Determine the [x, y] coordinate at the center of the cell enclosing the given text.  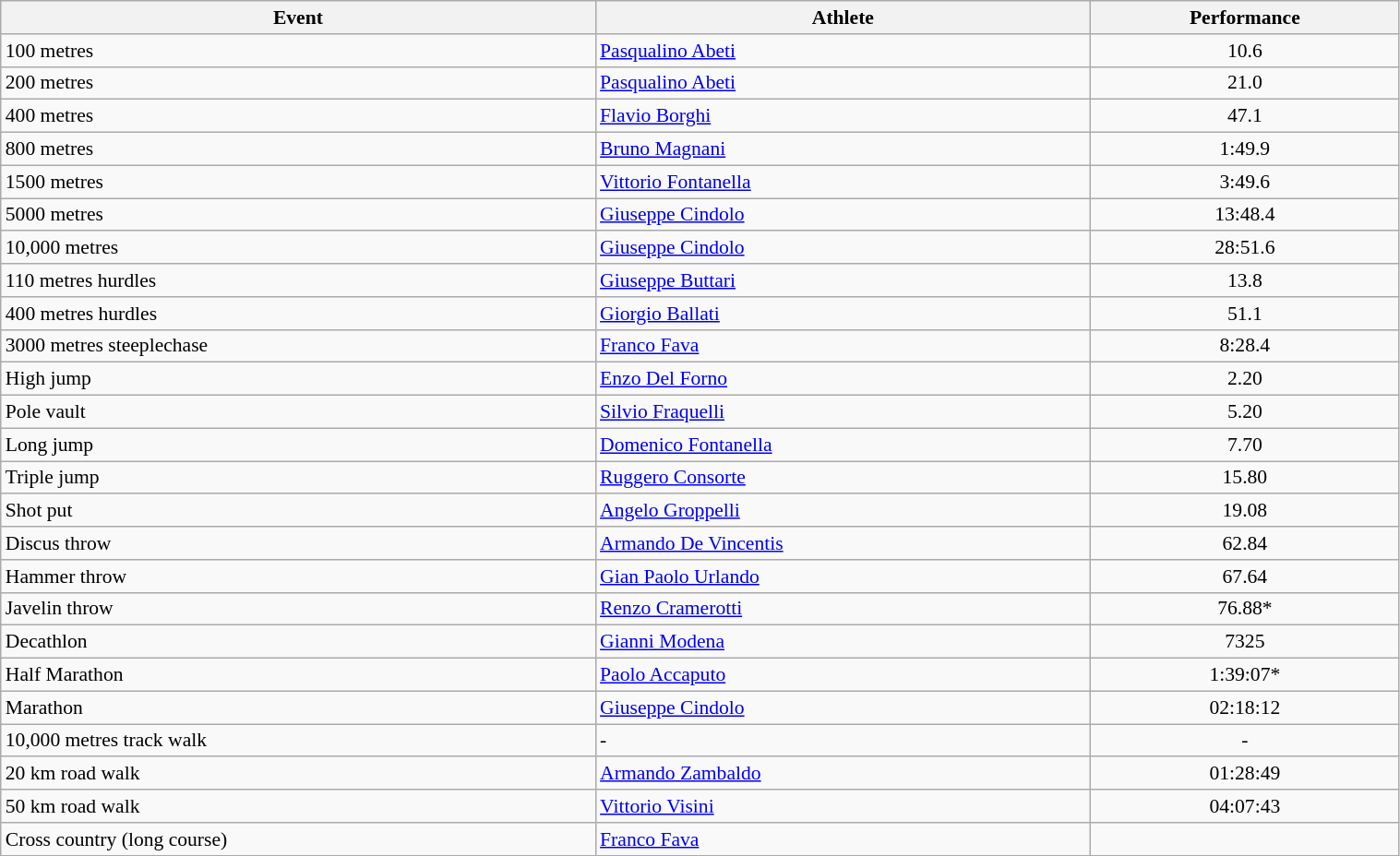
21.0 [1245, 83]
Pole vault [298, 412]
Armando Zambaldo [844, 774]
Decathlon [298, 642]
50 km road walk [298, 806]
02:18:12 [1245, 707]
Armando De Vincentis [844, 543]
Athlete [844, 18]
Half Marathon [298, 675]
Bruno Magnani [844, 149]
10,000 metres track walk [298, 741]
800 metres [298, 149]
1:39:07* [1245, 675]
Shot put [298, 511]
13:48.4 [1245, 215]
100 metres [298, 51]
62.84 [1245, 543]
Vittorio Visini [844, 806]
04:07:43 [1245, 806]
Long jump [298, 445]
400 metres [298, 116]
15.80 [1245, 478]
Giorgio Ballati [844, 314]
1:49.9 [1245, 149]
Marathon [298, 707]
3000 metres steeplechase [298, 346]
8:28.4 [1245, 346]
Performance [1245, 18]
Enzo Del Forno [844, 379]
Domenico Fontanella [844, 445]
01:28:49 [1245, 774]
5.20 [1245, 412]
Silvio Fraquelli [844, 412]
Discus throw [298, 543]
3:49.6 [1245, 182]
Cross country (long course) [298, 839]
10,000 metres [298, 248]
20 km road walk [298, 774]
Ruggero Consorte [844, 478]
Hammer throw [298, 577]
7.70 [1245, 445]
Event [298, 18]
High jump [298, 379]
51.1 [1245, 314]
10.6 [1245, 51]
Javelin throw [298, 609]
Giuseppe Buttari [844, 280]
76.88* [1245, 609]
5000 metres [298, 215]
200 metres [298, 83]
Gianni Modena [844, 642]
19.08 [1245, 511]
2.20 [1245, 379]
Flavio Borghi [844, 116]
47.1 [1245, 116]
Vittorio Fontanella [844, 182]
7325 [1245, 642]
67.64 [1245, 577]
110 metres hurdles [298, 280]
13.8 [1245, 280]
1500 metres [298, 182]
Renzo Cramerotti [844, 609]
400 metres hurdles [298, 314]
Triple jump [298, 478]
Paolo Accaputo [844, 675]
28:51.6 [1245, 248]
Angelo Groppelli [844, 511]
Gian Paolo Urlando [844, 577]
